Scan for the cell matching the given text and deliver its (x, y) coordinate at center. 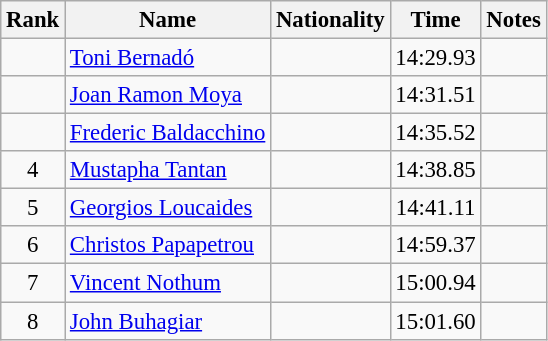
14:35.52 (436, 133)
John Buhagiar (168, 321)
Vincent Nothum (168, 283)
15:00.94 (436, 283)
Rank (33, 20)
15:01.60 (436, 321)
Georgios Loucaides (168, 208)
Mustapha Tantan (168, 170)
Nationality (330, 20)
Time (436, 20)
5 (33, 208)
6 (33, 245)
Christos Papapetrou (168, 245)
Toni Bernadó (168, 58)
14:38.85 (436, 170)
14:31.51 (436, 95)
Joan Ramon Moya (168, 95)
Frederic Baldacchino (168, 133)
7 (33, 283)
4 (33, 170)
Name (168, 20)
Notes (514, 20)
14:59.37 (436, 245)
14:29.93 (436, 58)
8 (33, 321)
14:41.11 (436, 208)
